Provide the (x, y) coordinate of the cell's center where the given text is located.  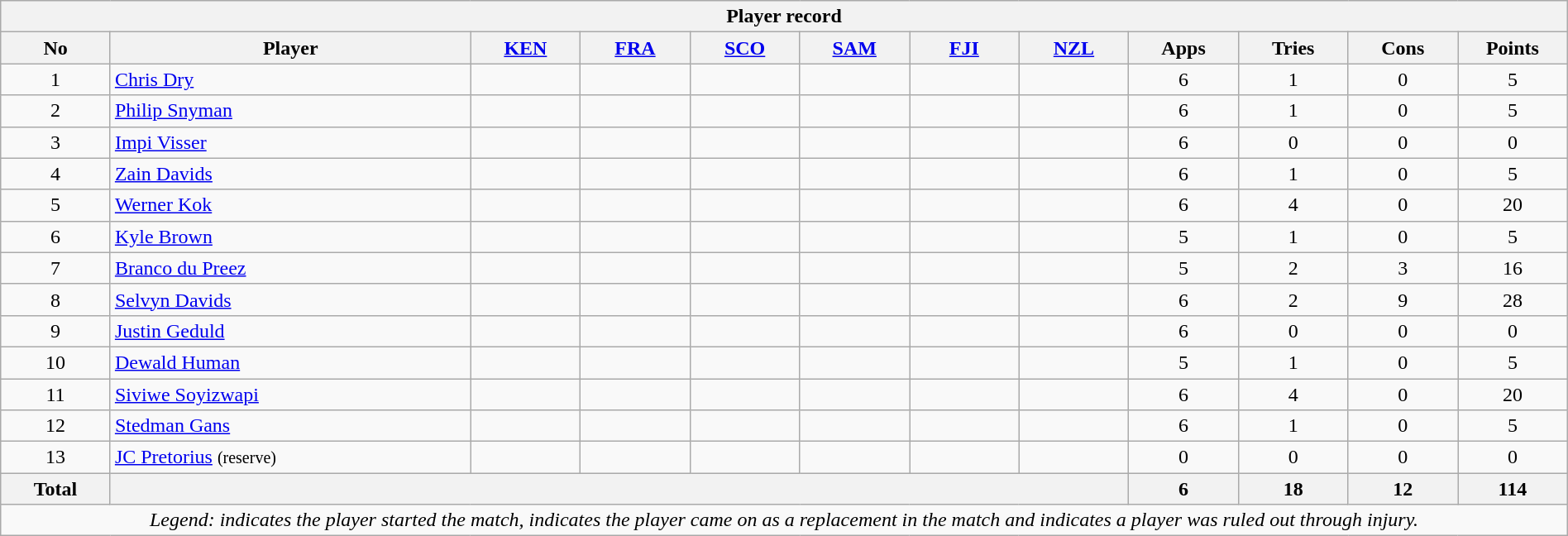
28 (1513, 299)
JC Pretorius (reserve) (290, 457)
Dewald Human (290, 362)
Branco du Preez (290, 268)
16 (1513, 268)
KEN (526, 48)
SCO (744, 48)
Tries (1293, 48)
FRA (635, 48)
Player (290, 48)
Stedman Gans (290, 426)
Chris Dry (290, 79)
Points (1513, 48)
Apps (1184, 48)
Philip Snyman (290, 111)
Cons (1403, 48)
Impi Visser (290, 142)
Selvyn Davids (290, 299)
18 (1293, 489)
Justin Geduld (290, 331)
FJI (964, 48)
Kyle Brown (290, 237)
Total (56, 489)
SAM (855, 48)
Werner Kok (290, 205)
Zain Davids (290, 174)
No (56, 48)
Siviwe Soyizwapi (290, 395)
10 (56, 362)
11 (56, 395)
8 (56, 299)
7 (56, 268)
114 (1513, 489)
Player record (784, 17)
13 (56, 457)
NZL (1073, 48)
